Extract the [x, y] coordinate from the center of the cell holding the provided text.  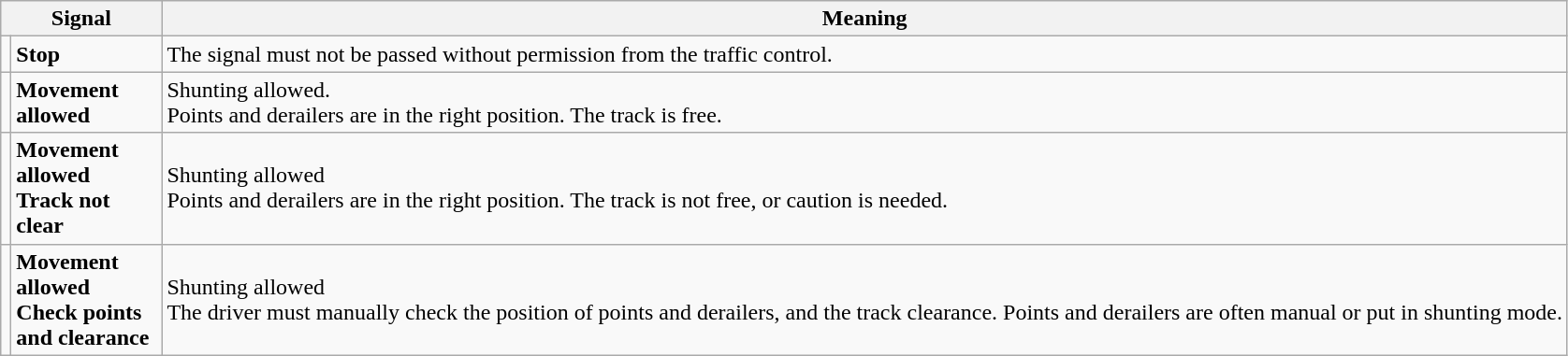
Stop [86, 54]
Movement allowedTrack not clear [86, 189]
Signal [81, 19]
Meaning [864, 19]
Movement allowed [86, 103]
Movement allowedCheck points and clearance [86, 299]
Shunting allowedPoints and derailers are in the right position. The track is not free, or caution is needed. [864, 189]
The signal must not be passed without permission from the traffic control. [864, 54]
Shunting allowed.Points and derailers are in the right position. The track is free. [864, 103]
